Extract the (x, y) coordinate from the center of the cell holding the provided text.  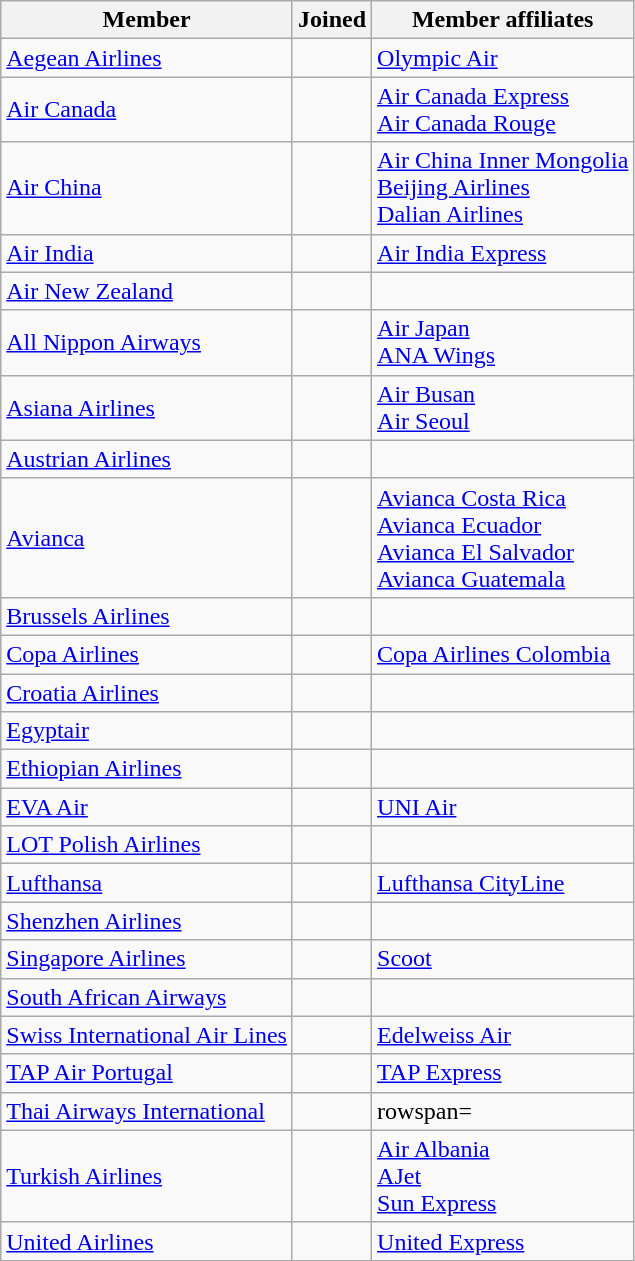
Brussels Airlines (147, 616)
rowspan= (503, 1111)
Air Albania AJet Sun Express (503, 1176)
TAP Express (503, 1073)
United Airlines (147, 1241)
Avianca (147, 538)
United Express (503, 1241)
Shenzhen Airlines (147, 921)
Air Busan Air Seoul (503, 408)
TAP Air Portugal (147, 1073)
Aegean Airlines (147, 58)
Copa Airlines Colombia (503, 654)
Air India (147, 253)
Egyptair (147, 731)
Singapore Airlines (147, 959)
Air New Zealand (147, 291)
UNI Air (503, 807)
Scoot (503, 959)
Olympic Air (503, 58)
Joined (332, 20)
Lufthansa CityLine (503, 883)
Edelweiss Air (503, 1035)
Lufthansa (147, 883)
All Nippon Airways (147, 342)
Thai Airways International (147, 1111)
Copa Airlines (147, 654)
LOT Polish Airlines (147, 845)
EVA Air (147, 807)
Air China Inner Mongolia Beijing Airlines Dalian Airlines (503, 188)
Avianca Costa Rica Avianca Ecuador Avianca El Salvador Avianca Guatemala (503, 538)
Member (147, 20)
Air Canada (147, 110)
Croatia Airlines (147, 693)
Ethiopian Airlines (147, 769)
Member affiliates (503, 20)
Air China (147, 188)
Air Canada Express Air Canada Rouge (503, 110)
Swiss International Air Lines (147, 1035)
Air India Express (503, 253)
Turkish Airlines (147, 1176)
South African Airways (147, 997)
Air Japan ANA Wings (503, 342)
Austrian Airlines (147, 459)
Asiana Airlines (147, 408)
